Return [X, Y] of the center of cell containing provided text 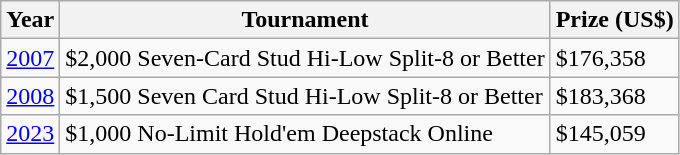
2023 [30, 134]
2008 [30, 96]
Year [30, 20]
Prize (US$) [614, 20]
$183,368 [614, 96]
$145,059 [614, 134]
2007 [30, 58]
$2,000 Seven-Card Stud Hi-Low Split-8 or Better [305, 58]
$176,358 [614, 58]
$1,500 Seven Card Stud Hi-Low Split-8 or Better [305, 96]
$1,000 No-Limit Hold'em Deepstack Online [305, 134]
Tournament [305, 20]
